Return (x, y) of the center of cell containing provided text 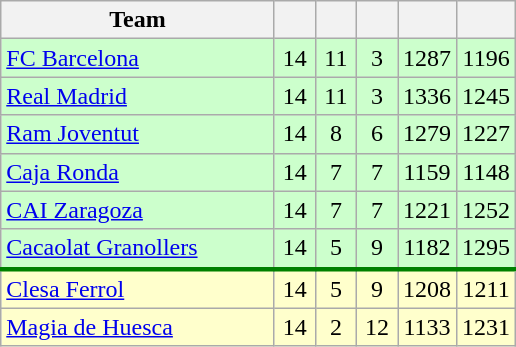
1287 (428, 58)
Ram Joventut (138, 134)
CAI Zaragoza (138, 210)
1279 (428, 134)
1336 (428, 96)
1211 (486, 289)
1252 (486, 210)
1148 (486, 172)
1159 (428, 172)
Magia de Huesca (138, 327)
6 (376, 134)
12 (376, 327)
1227 (486, 134)
1231 (486, 327)
Caja Ronda (138, 172)
Cacaolat Granollers (138, 249)
1133 (428, 327)
Real Madrid (138, 96)
1221 (428, 210)
1245 (486, 96)
2 (336, 327)
1182 (428, 249)
Team (138, 20)
1196 (486, 58)
Clesa Ferrol (138, 289)
8 (336, 134)
FC Barcelona (138, 58)
1208 (428, 289)
1295 (486, 249)
